Extract the [X, Y] coordinate from the center of the cell holding the provided text.  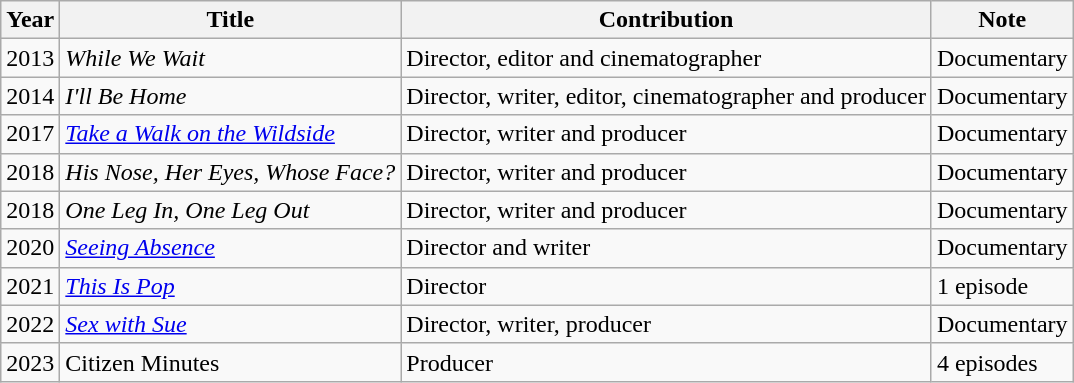
2017 [30, 134]
2022 [30, 324]
This Is Pop [230, 286]
Citizen Minutes [230, 362]
Director and writer [666, 248]
2021 [30, 286]
Sex with Sue [230, 324]
1 episode [1002, 286]
Seeing Absence [230, 248]
2013 [30, 58]
Take a Walk on the Wildside [230, 134]
I'll Be Home [230, 96]
Director, writer, producer [666, 324]
4 episodes [1002, 362]
Contribution [666, 20]
2020 [30, 248]
Director, writer, editor, cinematographer and producer [666, 96]
One Leg In, One Leg Out [230, 210]
2014 [30, 96]
Director [666, 286]
Producer [666, 362]
Year [30, 20]
2023 [30, 362]
Title [230, 20]
Note [1002, 20]
His Nose, Her Eyes, Whose Face? [230, 172]
Director, editor and cinematographer [666, 58]
While We Wait [230, 58]
